Locate the cell with the specified text and output its [X, Y] center coordinate. 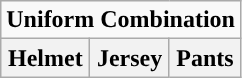
Jersey [130, 58]
Helmet [46, 58]
Pants [204, 58]
Uniform Combination [121, 20]
